Capture the cell that displays the provided text and extract its [X, Y] central coordinate. 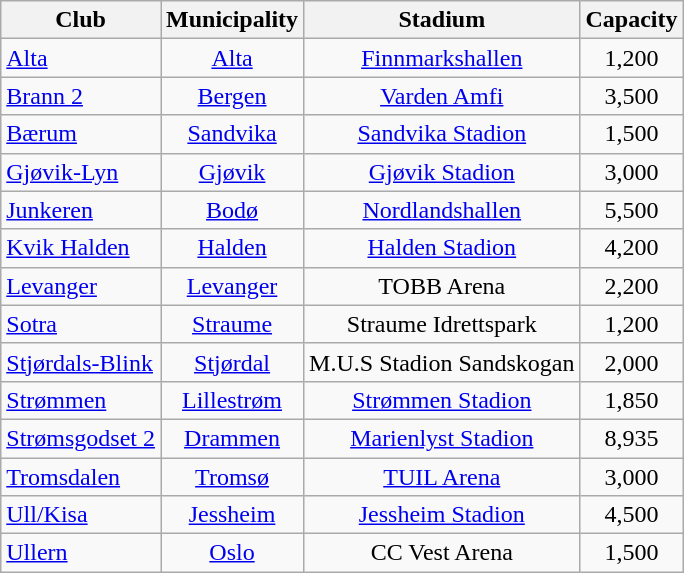
Bodø [232, 210]
2,000 [632, 362]
TOBB Arena [442, 286]
Club [81, 20]
1,850 [632, 400]
4,200 [632, 248]
5,500 [632, 210]
Ull/Kisa [81, 515]
4,500 [632, 515]
Lillestrøm [232, 400]
Halden [232, 248]
Halden Stadion [442, 248]
Jessheim [232, 515]
Varden Amfi [442, 96]
Sandvika [232, 134]
Stjørdals-Blink [81, 362]
Marienlyst Stadion [442, 438]
Bærum [81, 134]
Straume Idrettspark [442, 324]
Finnmarkshallen [442, 58]
Sandvika Stadion [442, 134]
Capacity [632, 20]
Stjørdal [232, 362]
2,200 [632, 286]
TUIL Arena [442, 477]
CC Vest Arena [442, 553]
Gjøvik Stadion [442, 172]
Ullern [81, 553]
Junkeren [81, 210]
Municipality [232, 20]
Gjøvik [232, 172]
Tromsø [232, 477]
Stadium [442, 20]
Strømsgodset 2 [81, 438]
Strømmen [81, 400]
8,935 [632, 438]
Brann 2 [81, 96]
Oslo [232, 553]
M.U.S Stadion Sandskogan [442, 362]
Bergen [232, 96]
Nordlandshallen [442, 210]
Strømmen Stadion [442, 400]
Straume [232, 324]
Tromsdalen [81, 477]
Jessheim Stadion [442, 515]
3,500 [632, 96]
Gjøvik-Lyn [81, 172]
Drammen [232, 438]
Kvik Halden [81, 248]
Sotra [81, 324]
